From the cell containing the given text, extract its center point as (x, y) coordinate. 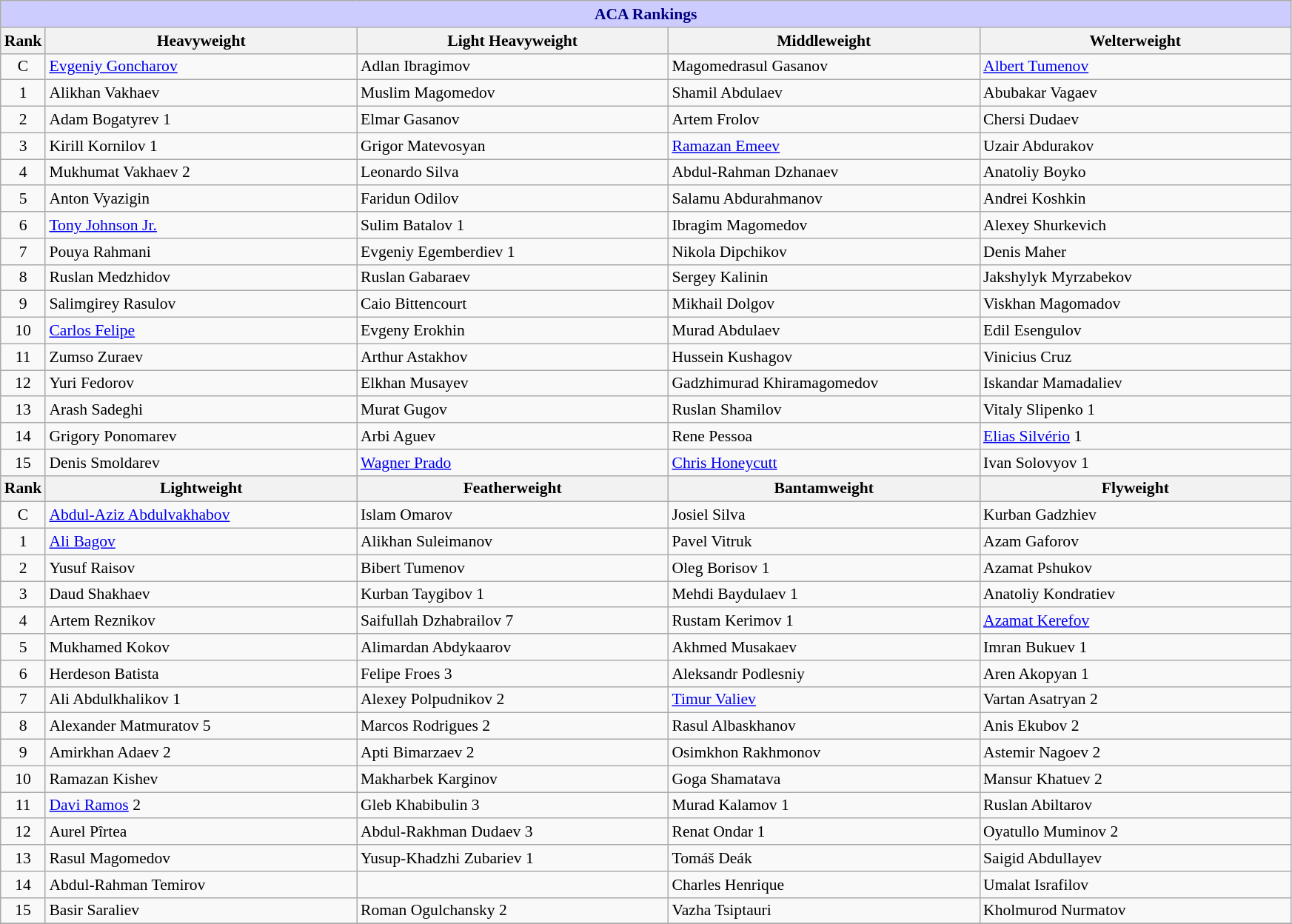
Timur Valiev (823, 700)
Shamil Abdulaev (823, 93)
Ruslan Medzhidov (201, 278)
Elias Silvério 1 (1136, 436)
Nikola Dipchikov (823, 252)
Ali Bagov (201, 542)
Elkhan Musayev (512, 384)
Saigid Abdullayev (1136, 858)
Zumso Zuraev (201, 357)
Arthur Astakhov (512, 357)
ACA Rankings (646, 14)
Evgeny Erokhin (512, 331)
Alexey Polpudnikov 2 (512, 700)
Alexey Shurkevich (1136, 225)
Pavel Vitruk (823, 542)
Arash Sadeghi (201, 410)
Arbi Aguev (512, 436)
Heavyweight (201, 41)
Alexander Matmuratov 5 (201, 726)
Pouya Rahmani (201, 252)
Muslim Magomedov (512, 93)
Vitaly Slipenko 1 (1136, 410)
Alikhan Suleimanov (512, 542)
Hussein Kushagov (823, 357)
Ibragim Magomedov (823, 225)
Renat Ondar 1 (823, 832)
Flyweight (1136, 489)
Rene Pessoa (823, 436)
Anis Ekubov 2 (1136, 726)
Davi Ramos 2 (201, 806)
Goga Shamatava (823, 779)
Mukhumat Vakhaev 2 (201, 173)
Amirkhan Adaev 2 (201, 753)
Makharbek Karginov (512, 779)
Leonardo Silva (512, 173)
Alikhan Vakhaev (201, 93)
Andrei Koshkin (1136, 199)
Ali Abdulkhalikov 1 (201, 700)
Yusup-Khadzhi Zubariev 1 (512, 858)
Astemir Nagoev 2 (1136, 753)
Salimgirey Rasulov (201, 304)
Featherweight (512, 489)
Islam Omarov (512, 515)
Akhmed Musakaev (823, 647)
Chersi Dudaev (1136, 120)
Yuri Fedorov (201, 384)
Azamat Pshukov (1136, 568)
Evgeniy Egemberdiev 1 (512, 252)
Gadzhimurad Khiramagomedov (823, 384)
Rasul Magomedov (201, 858)
Umalat Israfilov (1136, 885)
Denis Maher (1136, 252)
Aurel Pîrtea (201, 832)
Elmar Gasanov (512, 120)
Mansur Khatuev 2 (1136, 779)
Tony Johnson Jr. (201, 225)
Anatoliy Boyko (1136, 173)
Ruslan Gabaraev (512, 278)
Ramazan Emeev (823, 146)
Azamat Kerefov (1136, 621)
Chris Honeycutt (823, 463)
Viskhan Magomadov (1136, 304)
Josiel Silva (823, 515)
Carlos Felipe (201, 331)
Faridun Odilov (512, 199)
Salamu Abdurahmanov (823, 199)
Charles Henrique (823, 885)
Kirill Kornilov 1 (201, 146)
Artem Reznikov (201, 621)
Mehdi Baydulaev 1 (823, 595)
Imran Bukuev 1 (1136, 647)
Marcos Rodrigues 2 (512, 726)
Light Heavyweight (512, 41)
Murat Gugov (512, 410)
Kurban Taygibov 1 (512, 595)
Oleg Borisov 1 (823, 568)
Denis Smoldarev (201, 463)
Anton Vyazigin (201, 199)
Uzair Abdurakov (1136, 146)
Sulim Batalov 1 (512, 225)
Roman Ogulchansky 2 (512, 911)
Sergey Kalinin (823, 278)
Aren Akopyan 1 (1136, 674)
Ivan Solovyov 1 (1136, 463)
Anatoliy Kondratiev (1136, 595)
Felipe Froes 3 (512, 674)
Apti Bimarzaev 2 (512, 753)
Mikhail Dolgov (823, 304)
Yusuf Raisov (201, 568)
Middleweight (823, 41)
Grigor Matevosyan (512, 146)
Ruslan Shamilov (823, 410)
Azam Gaforov (1136, 542)
Vazha Tsiptauri (823, 911)
Ruslan Abiltarov (1136, 806)
Kholmurod Nurmatov (1136, 911)
Edil Esengulov (1136, 331)
Aleksandr Podlesniy (823, 674)
Abdul-Rakhman Dudaev 3 (512, 832)
Mukhamed Kokov (201, 647)
Basir Saraliev (201, 911)
Abubakar Vagaev (1136, 93)
Evgeniy Goncharov (201, 67)
Oyatullo Muminov 2 (1136, 832)
Kurban Gadzhiev (1136, 515)
Rustam Kerimov 1 (823, 621)
Rasul Albaskhanov (823, 726)
Murad Abdulaev (823, 331)
Tomáš Deák (823, 858)
Adlan Ibragimov (512, 67)
Iskandar Mamadaliev (1136, 384)
Gleb Khabibulin 3 (512, 806)
Adam Bogatyrev 1 (201, 120)
Albert Tumenov (1136, 67)
Herdeson Batista (201, 674)
Ramazan Kishev (201, 779)
Alimardan Abdykaarov (512, 647)
Artem Frolov (823, 120)
Daud Shakhaev (201, 595)
Magomedrasul Gasanov (823, 67)
Vinicius Cruz (1136, 357)
Abdul-Rahman Temirov (201, 885)
Vartan Asatryan 2 (1136, 700)
Wagner Prado (512, 463)
Lightweight (201, 489)
Murad Kalamov 1 (823, 806)
Grigory Ponomarev (201, 436)
Welterweight (1136, 41)
Jakshylyk Myrzabekov (1136, 278)
Bantamweight (823, 489)
Saifullah Dzhabrailov 7 (512, 621)
Caio Bittencourt (512, 304)
Abdul-Rahman Dzhanaev (823, 173)
Abdul-Aziz Abdulvakhabov (201, 515)
Bibert Tumenov (512, 568)
Osimkhon Rakhmonov (823, 753)
